For the text-containing cell, return its midpoint in [x, y] coordinate format. 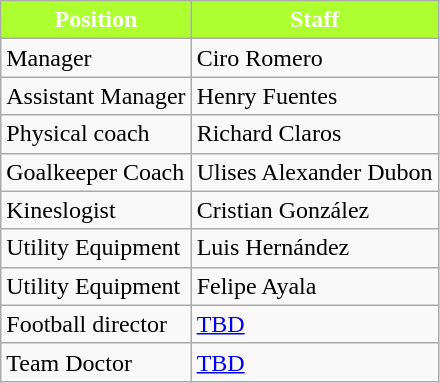
Felipe Ayala [314, 286]
Football director [96, 324]
Luis Hernández [314, 248]
Henry Fuentes [314, 96]
Kineslogist [96, 210]
Richard Claros [314, 134]
Ciro Romero [314, 58]
Staff [314, 20]
Goalkeeper Coach [96, 172]
Position [96, 20]
Team Doctor [96, 362]
Physical coach [96, 134]
Cristian González [314, 210]
Ulises Alexander Dubon [314, 172]
Assistant Manager [96, 96]
Manager [96, 58]
